From the cell containing the given text, extract its center point as [x, y] coordinate. 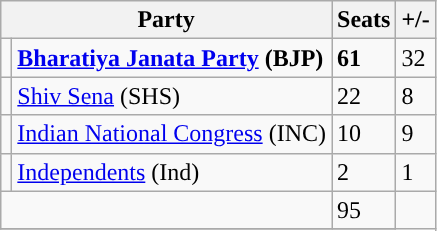
Bharatiya Janata Party (BJP) [172, 58]
8 [416, 96]
10 [364, 134]
22 [364, 96]
Shiv Sena (SHS) [172, 96]
1 [416, 172]
2 [364, 172]
Seats [364, 20]
9 [416, 134]
+/- [416, 20]
Indian National Congress (INC) [172, 134]
61 [364, 58]
95 [364, 210]
Party [166, 20]
Independents (Ind) [172, 172]
32 [416, 58]
